Scan for the cell matching the given text and deliver its (X, Y) coordinate at center. 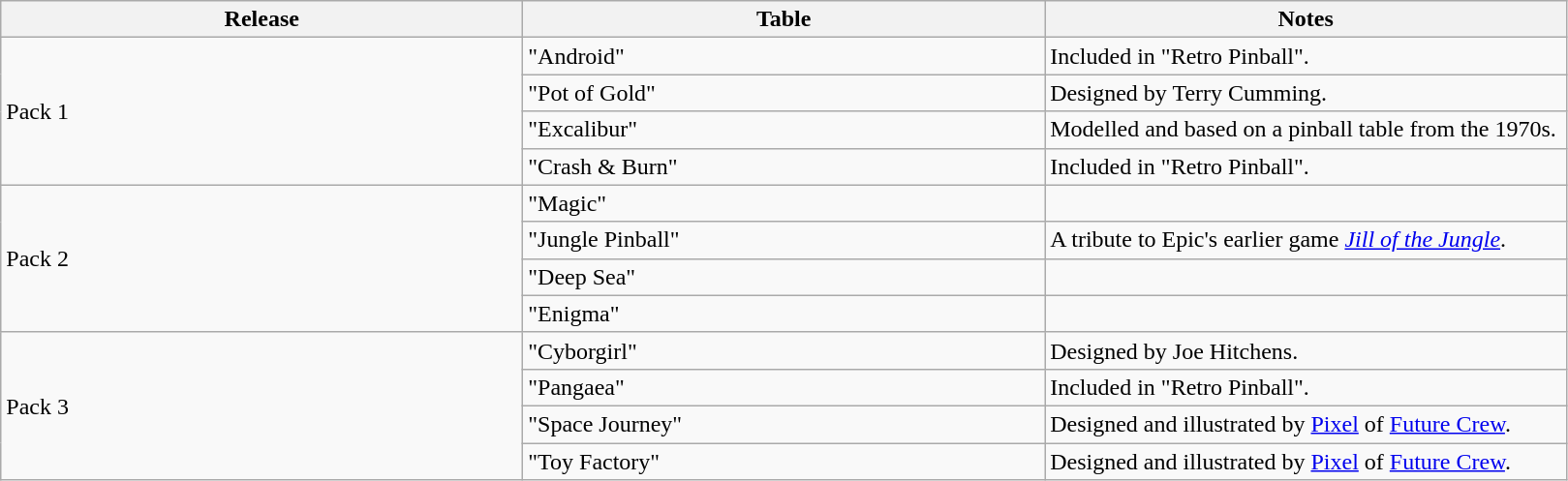
"Crash & Burn" (784, 166)
Designed by Terry Cumming. (1306, 93)
"Excalibur" (784, 130)
Table (784, 19)
Modelled and based on a pinball table from the 1970s. (1306, 130)
Notes (1306, 19)
"Cyborgirl" (784, 350)
Designed by Joe Hitchens. (1306, 350)
Release (261, 19)
"Space Journey" (784, 424)
"Deep Sea" (784, 277)
"Android" (784, 56)
Pack 1 (261, 111)
"Enigma" (784, 314)
"Pangaea" (784, 387)
"Pot of Gold" (784, 93)
Pack 3 (261, 406)
"Toy Factory" (784, 462)
"Jungle Pinball" (784, 240)
A tribute to Epic's earlier game Jill of the Jungle. (1306, 240)
"Magic" (784, 203)
Pack 2 (261, 258)
